From the cell containing the given text, extract its center point as [X, Y] coordinate. 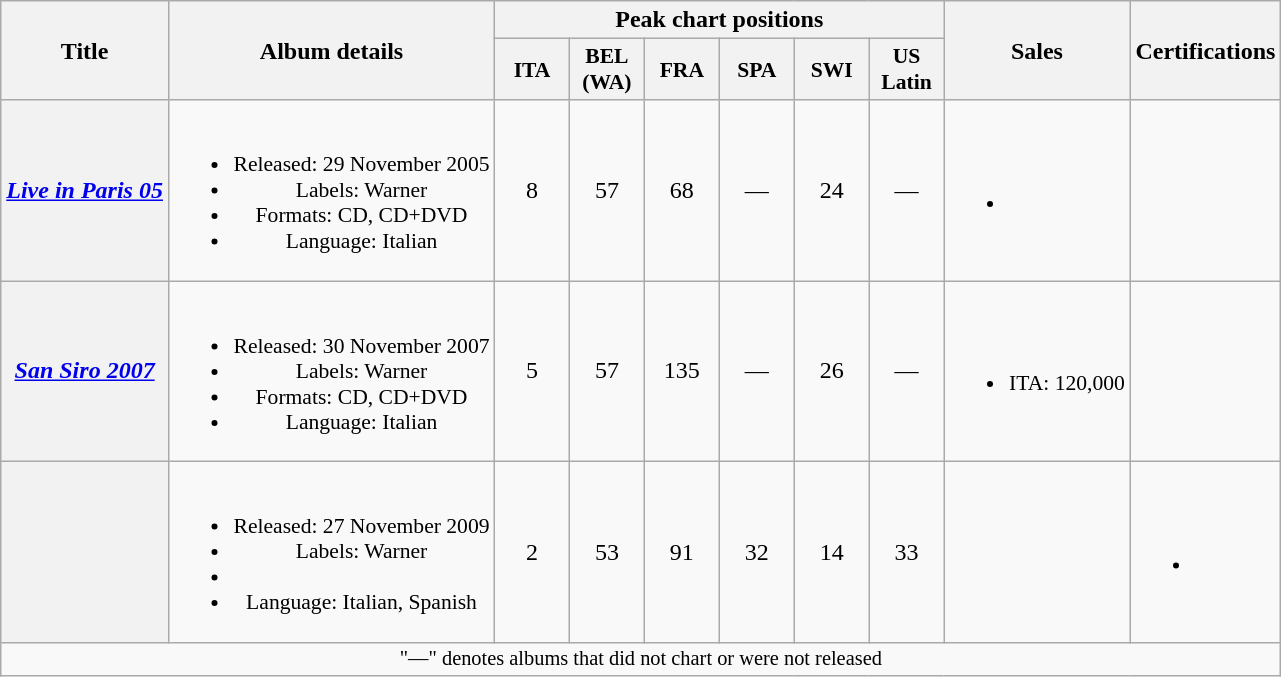
2 [532, 552]
14 [832, 552]
Released: 27 November 2009Labels: WarnerLanguage: Italian, Spanish [331, 552]
ITA: 120,000 [1037, 372]
FRA [682, 70]
68 [682, 190]
26 [832, 372]
8 [532, 190]
"—" denotes albums that did not chart or were not released [641, 659]
53 [606, 552]
135 [682, 372]
Released: 30 November 2007Labels: WarnerFormats: CD, CD+DVDLanguage: Italian [331, 372]
32 [756, 552]
BEL(WA) [606, 70]
91 [682, 552]
5 [532, 372]
SWI [832, 70]
Title [85, 50]
Live in Paris 05 [85, 190]
Album details [331, 50]
ITA [532, 70]
24 [832, 190]
Sales [1037, 50]
Peak chart positions [720, 20]
Certifications [1206, 50]
San Siro 2007 [85, 372]
SPA [756, 70]
Released: 29 November 2005Labels: WarnerFormats: CD, CD+DVDLanguage: Italian [331, 190]
33 [906, 552]
US Latin [906, 70]
